Output the [X, Y] coordinate of the center of the cell containing the given text.  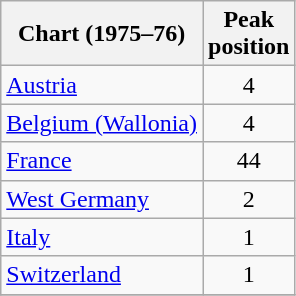
Peakposition [248, 34]
Chart (1975–76) [102, 34]
Belgium (Wallonia) [102, 123]
West Germany [102, 199]
Italy [102, 237]
Switzerland [102, 275]
2 [248, 199]
France [102, 161]
Austria [102, 85]
44 [248, 161]
